Return [X, Y] of the center of cell containing provided text 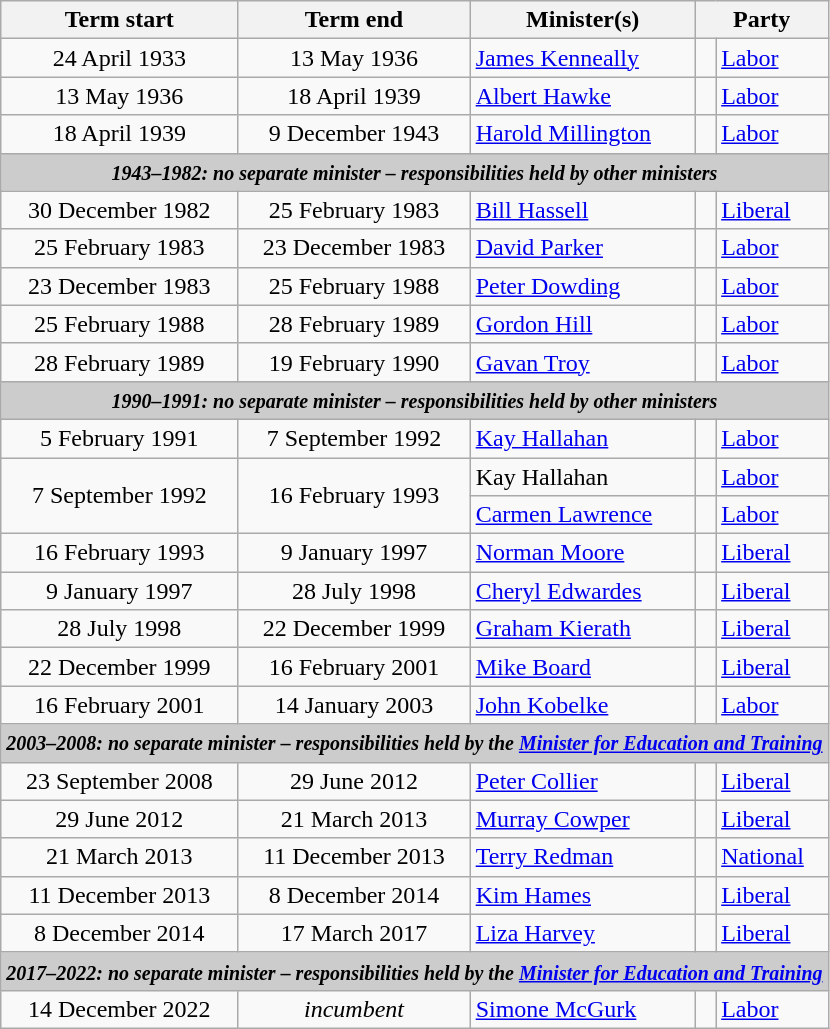
Carmen Lawrence [582, 515]
Minister(s) [582, 20]
Terry Redman [582, 857]
David Parker [582, 248]
24 April 1933 [120, 58]
14 January 2003 [354, 705]
Gordon Hill [582, 324]
National [772, 857]
19 February 1990 [354, 362]
Murray Cowper [582, 819]
Kim Hames [582, 895]
Term end [354, 20]
Bill Hassell [582, 210]
5 February 1991 [120, 438]
1990–1991: no separate minister – responsibilities held by other ministers [414, 400]
Term start [120, 20]
James Kenneally [582, 58]
14 December 2022 [120, 1009]
Cheryl Edwardes [582, 591]
23 September 2008 [120, 781]
Party [762, 20]
Gavan Troy [582, 362]
Peter Dowding [582, 286]
2003–2008: no separate minister – responsibilities held by the Minister for Education and Training [414, 743]
30 December 1982 [120, 210]
Harold Millington [582, 134]
Peter Collier [582, 781]
9 December 1943 [354, 134]
Liza Harvey [582, 933]
Graham Kierath [582, 629]
17 March 2017 [354, 933]
Simone McGurk [582, 1009]
2017–2022: no separate minister – responsibilities held by the Minister for Education and Training [414, 971]
Mike Board [582, 667]
John Kobelke [582, 705]
incumbent [354, 1009]
Norman Moore [582, 553]
Albert Hawke [582, 96]
1943–1982: no separate minister – responsibilities held by other ministers [414, 172]
